Provide the [x, y] coordinate of the cell's center where the given text is located.  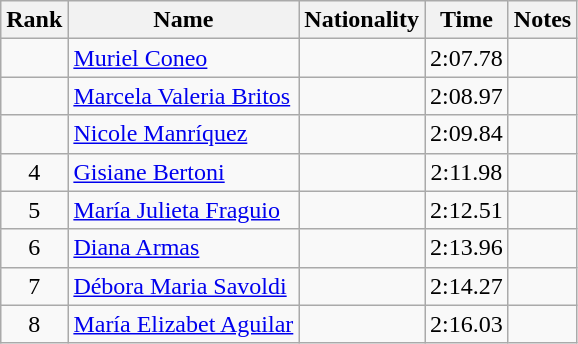
Name [184, 20]
8 [34, 324]
Marcela Valeria Britos [184, 96]
2:07.78 [467, 58]
Notes [542, 20]
María Elizabet Aguilar [184, 324]
2:16.03 [467, 324]
Débora Maria Savoldi [184, 286]
Muriel Coneo [184, 58]
2:09.84 [467, 134]
2:11.98 [467, 172]
María Julieta Fraguio [184, 210]
2:12.51 [467, 210]
5 [34, 210]
Diana Armas [184, 248]
Gisiane Bertoni [184, 172]
7 [34, 286]
Time [467, 20]
2:08.97 [467, 96]
4 [34, 172]
2:14.27 [467, 286]
Nicole Manríquez [184, 134]
Rank [34, 20]
6 [34, 248]
Nationality [362, 20]
2:13.96 [467, 248]
